Pinpoint the cell where the given text exists, returning its [x, y] midpoint coordinate. 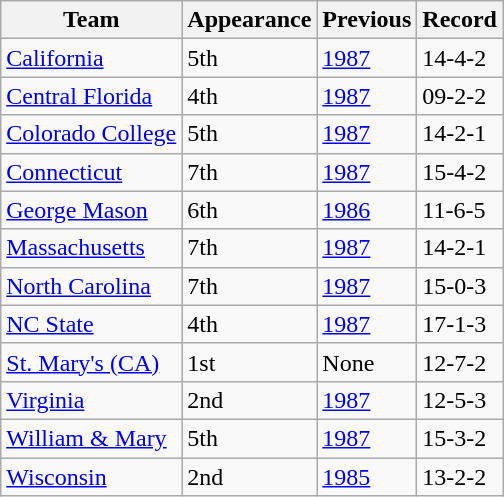
Connecticut [92, 172]
George Mason [92, 210]
NC State [92, 324]
Massachusetts [92, 248]
North Carolina [92, 286]
Team [92, 20]
None [367, 362]
1st [250, 362]
Central Florida [92, 96]
Record [460, 20]
12-5-3 [460, 400]
13-2-2 [460, 477]
Colorado College [92, 134]
William & Mary [92, 438]
Previous [367, 20]
11-6-5 [460, 210]
6th [250, 210]
12-7-2 [460, 362]
17-1-3 [460, 324]
15-0-3 [460, 286]
15-3-2 [460, 438]
14-4-2 [460, 58]
St. Mary's (CA) [92, 362]
1986 [367, 210]
Virginia [92, 400]
09-2-2 [460, 96]
Wisconsin [92, 477]
15-4-2 [460, 172]
Appearance [250, 20]
California [92, 58]
1985 [367, 477]
